Scan for the cell matching the given text and deliver its [X, Y] coordinate at center. 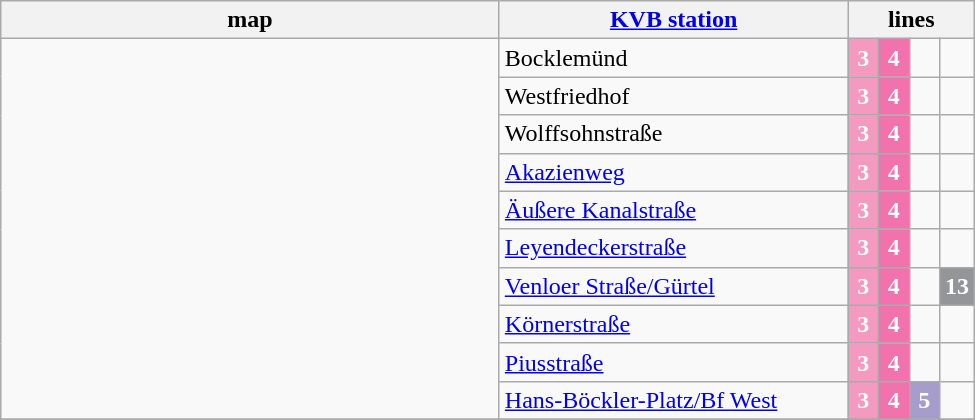
Westfriedhof [674, 96]
Venloer Straße/Gürtel [674, 286]
lines [912, 20]
Piusstraße [674, 362]
Leyendeckerstraße [674, 248]
Bocklemünd [674, 58]
13 [958, 286]
KVB station [674, 20]
Hans-Böckler-Platz/Bf West [674, 400]
map [250, 20]
Äußere Kanalstraße [674, 210]
5 [924, 400]
Körnerstraße [674, 324]
Akazienweg [674, 172]
Wolffsohnstraße [674, 134]
